Output the [X, Y] coordinate of the center of the cell containing the given text.  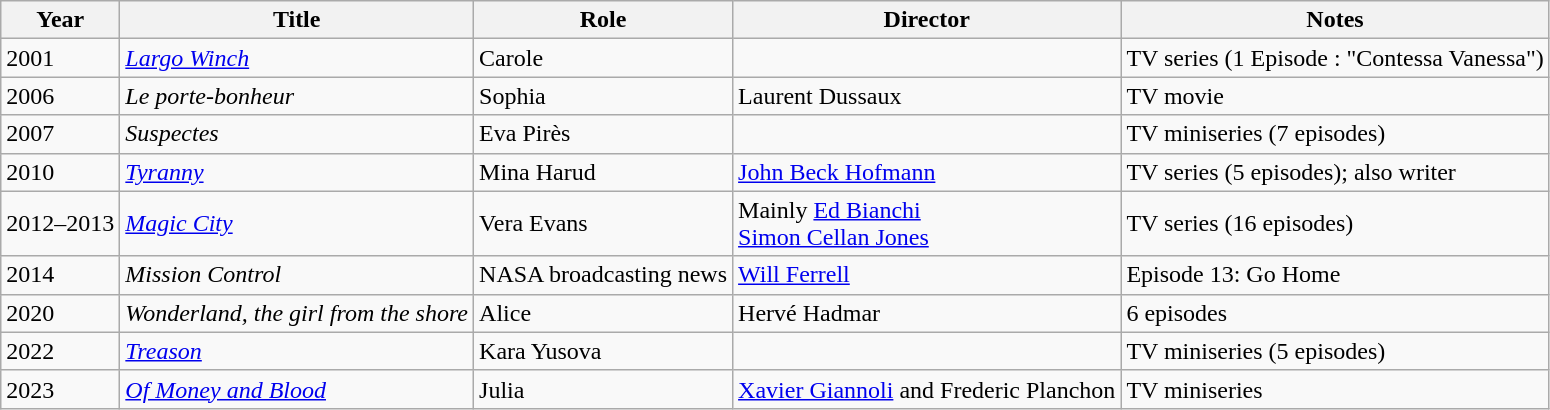
Le porte-bonheur [297, 96]
TV miniseries (5 episodes) [1335, 351]
TV miniseries (7 episodes) [1335, 134]
Kara Yusova [604, 351]
Of Money and Blood [297, 389]
Carole [604, 58]
Magic City [297, 224]
Year [60, 20]
2023 [60, 389]
6 episodes [1335, 313]
Sophia [604, 96]
Mainly Ed BianchiSimon Cellan Jones [927, 224]
TV series (1 Episode : "Contessa Vanessa") [1335, 58]
Will Ferrell [927, 275]
TV movie [1335, 96]
Vera Evans [604, 224]
Hervé Hadmar [927, 313]
TV miniseries [1335, 389]
Alice [604, 313]
Mission Control [297, 275]
2006 [60, 96]
NASA broadcasting news [604, 275]
TV series (5 episodes); also writer [1335, 172]
2020 [60, 313]
Laurent Dussaux [927, 96]
2012–2013 [60, 224]
Tyranny [297, 172]
2010 [60, 172]
Largo Winch [297, 58]
Xavier Giannoli and Frederic Planchon [927, 389]
Julia [604, 389]
Eva Pirès [604, 134]
TV series (16 episodes) [1335, 224]
Wonderland, the girl from the shore [297, 313]
Title [297, 20]
Director [927, 20]
John Beck Hofmann [927, 172]
2014 [60, 275]
2001 [60, 58]
Treason [297, 351]
Episode 13: Go Home [1335, 275]
2022 [60, 351]
Mina Harud [604, 172]
Suspectes [297, 134]
Role [604, 20]
Notes [1335, 20]
2007 [60, 134]
